Provide the [X, Y] coordinate of the cell's center where the given text is located.  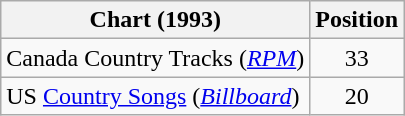
US Country Songs (Billboard) [156, 96]
Canada Country Tracks (RPM) [156, 58]
20 [357, 96]
33 [357, 58]
Chart (1993) [156, 20]
Position [357, 20]
